Capture the cell that displays the provided text and extract its [x, y] central coordinate. 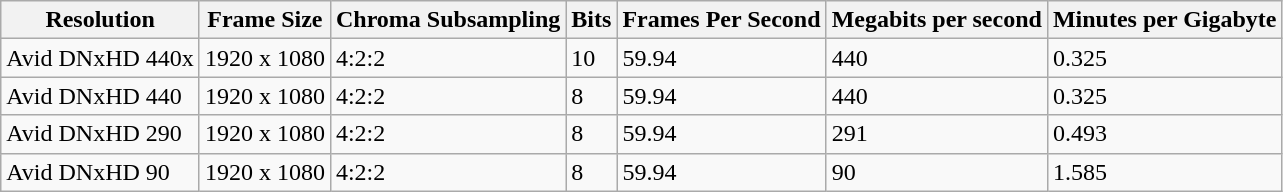
Frame Size [264, 20]
Chroma Subsampling [448, 20]
0.493 [1164, 134]
1.585 [1164, 172]
Avid DNxHD 440 [100, 96]
Avid DNxHD 440x [100, 58]
10 [592, 58]
291 [936, 134]
Avid DNxHD 290 [100, 134]
Resolution [100, 20]
Frames Per Second [722, 20]
Megabits per second [936, 20]
Avid DNxHD 90 [100, 172]
90 [936, 172]
Bits [592, 20]
Minutes per Gigabyte [1164, 20]
